Capture the cell that displays the provided text and extract its [X, Y] central coordinate. 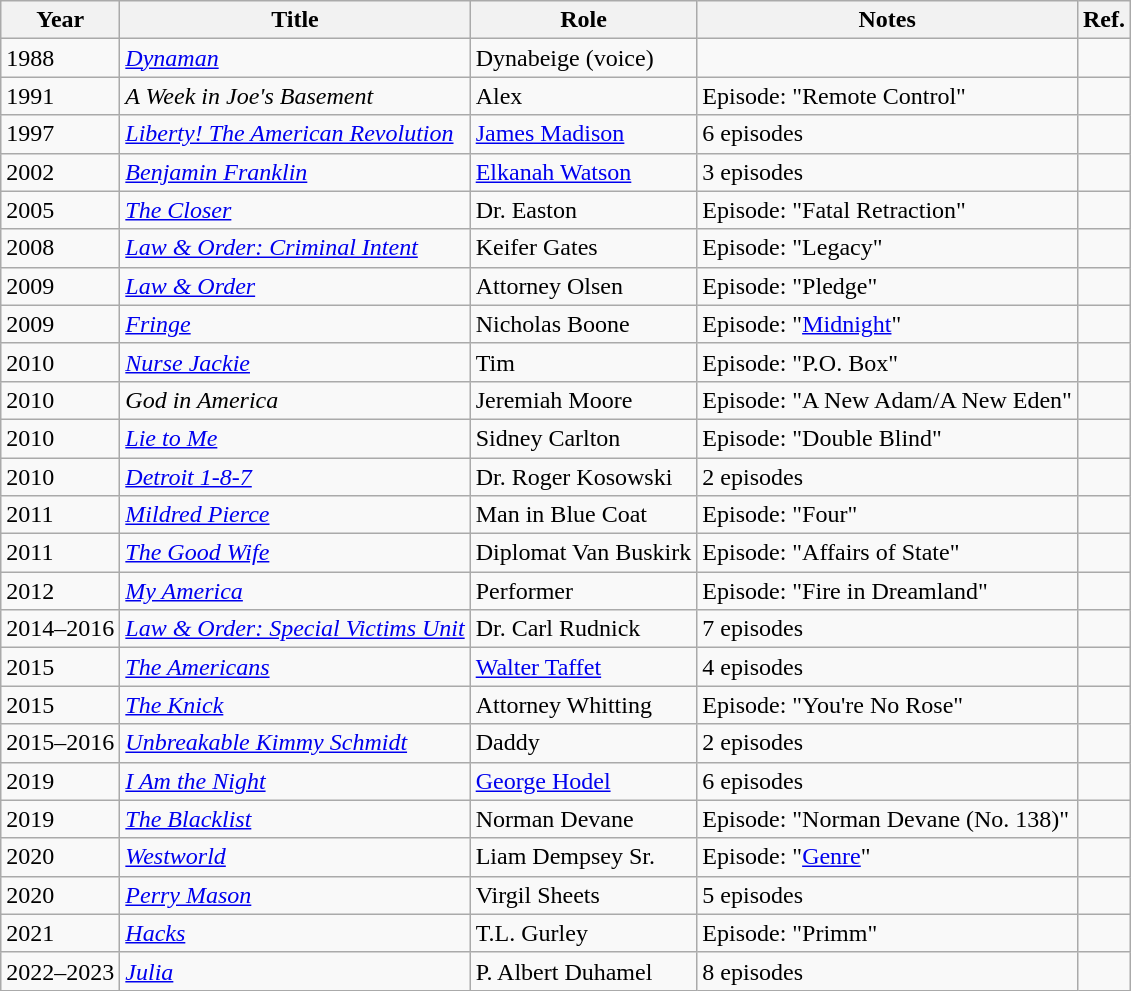
Law & Order: Special Victims Unit [295, 629]
George Hodel [584, 781]
Episode: "Fire in Dreamland" [888, 591]
Year [60, 20]
Dynaman [295, 58]
Sidney Carlton [584, 438]
Role [584, 20]
Episode: "Primm" [888, 933]
Man in Blue Coat [584, 515]
Norman Devane [584, 819]
5 episodes [888, 895]
Liberty! The American Revolution [295, 134]
Notes [888, 20]
3 episodes [888, 172]
Westworld [295, 857]
Hacks [295, 933]
I Am the Night [295, 781]
Ref. [1104, 20]
Title [295, 20]
Nurse Jackie [295, 362]
Dr. Roger Kosowski [584, 477]
Lie to Me [295, 438]
1997 [60, 134]
My America [295, 591]
2015–2016 [60, 743]
2005 [60, 210]
The Blacklist [295, 819]
Benjamin Franklin [295, 172]
1988 [60, 58]
Episode: "Four" [888, 515]
The Knick [295, 705]
Episode: "A New Adam/A New Eden" [888, 400]
Keifer Gates [584, 248]
Attorney Olsen [584, 286]
Liam Dempsey Sr. [584, 857]
Episode: "Pledge" [888, 286]
T.L. Gurley [584, 933]
8 episodes [888, 971]
2008 [60, 248]
Dynabeige (voice) [584, 58]
Law & Order [295, 286]
P. Albert Duhamel [584, 971]
4 episodes [888, 667]
Detroit 1-8-7 [295, 477]
Perry Mason [295, 895]
Daddy [584, 743]
1991 [60, 96]
Diplomat Van Buskirk [584, 553]
Performer [584, 591]
Dr. Carl Rudnick [584, 629]
Nicholas Boone [584, 324]
Elkanah Watson [584, 172]
Episode: "Midnight" [888, 324]
Episode: "Affairs of State" [888, 553]
2022–2023 [60, 971]
Episode: "Remote Control" [888, 96]
Julia [295, 971]
Episode: "Double Blind" [888, 438]
Alex [584, 96]
The Closer [295, 210]
2021 [60, 933]
Episode: "Legacy" [888, 248]
2002 [60, 172]
Law & Order: Criminal Intent [295, 248]
Unbreakable Kimmy Schmidt [295, 743]
The Good Wife [295, 553]
Virgil Sheets [584, 895]
7 episodes [888, 629]
Episode: "Genre" [888, 857]
Mildred Pierce [295, 515]
Episode: "P.O. Box" [888, 362]
Episode: "Norman Devane (No. 138)" [888, 819]
God in America [295, 400]
The Americans [295, 667]
Dr. Easton [584, 210]
Episode: "Fatal Retraction" [888, 210]
James Madison [584, 134]
A Week in Joe's Basement [295, 96]
2014–2016 [60, 629]
Walter Taffet [584, 667]
Episode: "You're No Rose" [888, 705]
Tim [584, 362]
Jeremiah Moore [584, 400]
Attorney Whitting [584, 705]
Fringe [295, 324]
2012 [60, 591]
